Identify which cell holds the provided text, then report its (x, y) central coordinate. 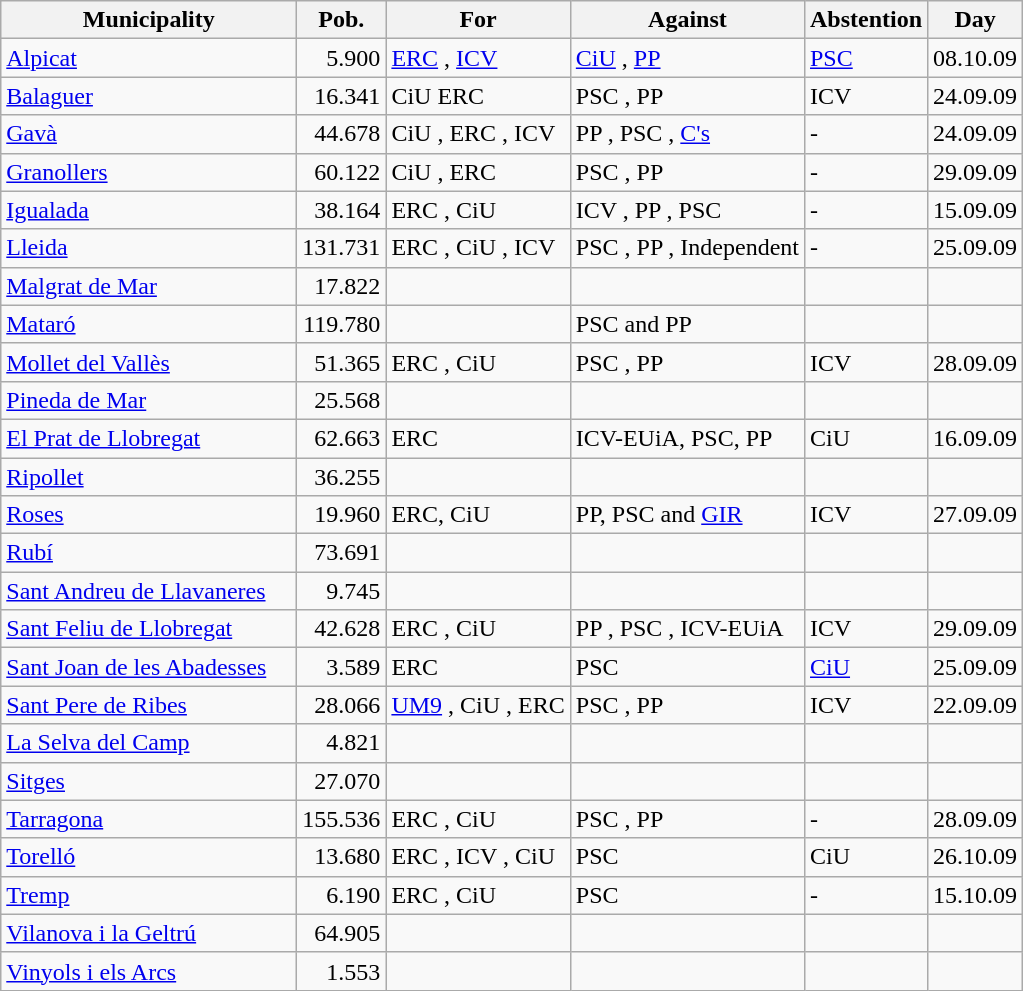
Sant Pere de Ribes (149, 705)
Lleida (149, 248)
08.10.09 (976, 58)
5.900 (342, 58)
UM9 , CiU , ERC (478, 705)
Sant Feliu de Llobregat (149, 629)
3.589 (342, 667)
Roses (149, 515)
El Prat de Llobregat (149, 438)
ERC , CiU , ICV (478, 248)
38.164 (342, 210)
36.255 (342, 477)
Sitges (149, 781)
17.822 (342, 286)
Vinyols i els Arcs (149, 971)
Sant Andreu de Llavaneres (149, 591)
CiU ERC (478, 96)
Ripollet (149, 477)
Malgrat de Mar (149, 286)
Pineda de Mar (149, 400)
La Selva del Camp (149, 743)
ERC , ICV (478, 58)
Day (976, 20)
Tarragona (149, 819)
19.960 (342, 515)
CiU , ERC (478, 172)
73.691 (342, 553)
64.905 (342, 933)
1.553 (342, 971)
15.10.09 (976, 895)
51.365 (342, 362)
Against (687, 20)
Mollet del Vallès (149, 362)
9.745 (342, 591)
25.568 (342, 400)
ERC , ICV , CiU (478, 857)
CiU , PP (687, 58)
Alpicat (149, 58)
Sant Joan de les Abadesses (149, 667)
ICV-EUiA, PSC, PP (687, 438)
CiU , ERC , ICV (478, 134)
26.10.09 (976, 857)
44.678 (342, 134)
PP, PSC and GIR (687, 515)
PSC , PP , Independent (687, 248)
Vilanova i la Geltrú (149, 933)
15.09.09 (976, 210)
Igualada (149, 210)
Rubí (149, 553)
Granollers (149, 172)
PP , PSC , C's (687, 134)
131.731 (342, 248)
Abstention (866, 20)
62.663 (342, 438)
Mataró (149, 324)
PSC and PP (687, 324)
60.122 (342, 172)
Municipality (149, 20)
27.09.09 (976, 515)
ERC, CiU (478, 515)
PP , PSC , ICV-EUiA (687, 629)
42.628 (342, 629)
For (478, 20)
Torelló (149, 857)
13.680 (342, 857)
Gavà (149, 134)
Pob. (342, 20)
Tremp (149, 895)
27.070 (342, 781)
ICV , PP , PSC (687, 210)
6.190 (342, 895)
119.780 (342, 324)
28.066 (342, 705)
22.09.09 (976, 705)
155.536 (342, 819)
4.821 (342, 743)
Balaguer (149, 96)
16.09.09 (976, 438)
16.341 (342, 96)
